Identify which cell holds the provided text, then report its (x, y) central coordinate. 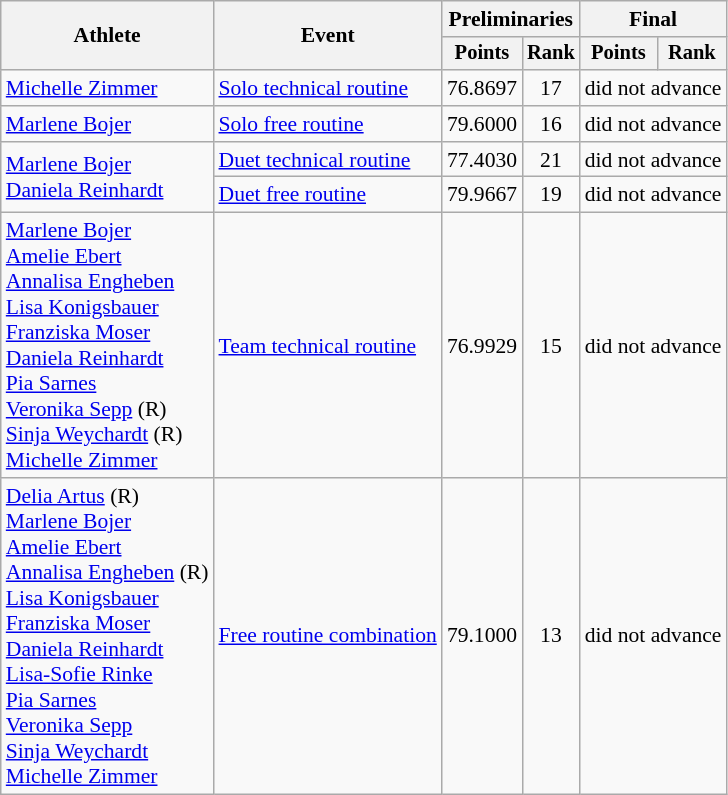
17 (551, 88)
79.1000 (482, 636)
Solo free routine (327, 124)
Marlene BojerDaniela Reinhardt (108, 178)
76.8697 (482, 88)
21 (551, 160)
Solo technical routine (327, 88)
77.4030 (482, 160)
19 (551, 195)
Duet free routine (327, 195)
16 (551, 124)
Athlete (108, 36)
Free routine combination (327, 636)
13 (551, 636)
76.9929 (482, 346)
Final (654, 19)
Marlene Bojer (108, 124)
Preliminaries (511, 19)
Event (327, 36)
79.9667 (482, 195)
Michelle Zimmer (108, 88)
Duet technical routine (327, 160)
79.6000 (482, 124)
15 (551, 346)
Team technical routine (327, 346)
